Detect which cell encompasses the target text, then output its [X, Y] center coordinate. 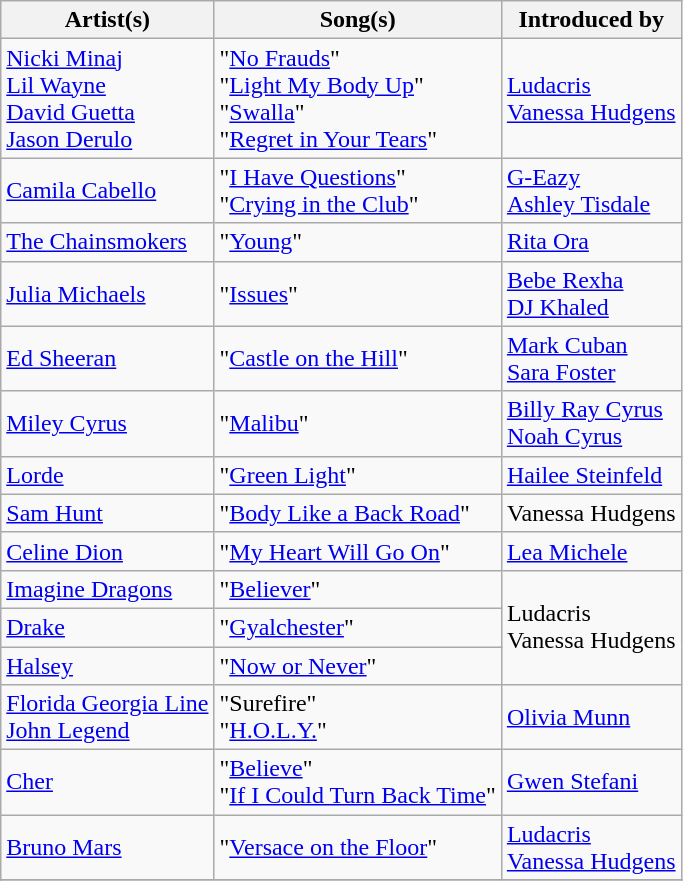
Sam Hunt [108, 513]
Mark CubanSara Foster [591, 358]
Imagine Dragons [108, 589]
"Believer" [358, 589]
Hailee Steinfeld [591, 475]
Rita Ora [591, 242]
Miley Cyrus [108, 424]
"Malibu" [358, 424]
Vanessa Hudgens [591, 513]
"Issues" [358, 294]
"Castle on the Hill" [358, 358]
Cher [108, 782]
Ed Sheeran [108, 358]
Olivia Munn [591, 718]
"Versace on the Floor" [358, 848]
Billy Ray CyrusNoah Cyrus [591, 424]
Florida Georgia LineJohn Legend [108, 718]
"Believe" "If I Could Turn Back Time" [358, 782]
Song(s) [358, 20]
"No Frauds""Light My Body Up""Swalla""Regret in Your Tears" [358, 98]
"Now or Never" [358, 665]
"Surefire""H.O.L.Y." [358, 718]
"Body Like a Back Road" [358, 513]
Bebe RexhaDJ Khaled [591, 294]
"My Heart Will Go On" [358, 551]
"Green Light" [358, 475]
Julia Michaels [108, 294]
G-EazyAshley Tisdale [591, 190]
The Chainsmokers [108, 242]
Artist(s) [108, 20]
"I Have Questions""Crying in the Club" [358, 190]
"Gyalchester" [358, 627]
Nicki MinajLil WayneDavid GuettaJason Derulo [108, 98]
Introduced by [591, 20]
Lea Michele [591, 551]
"Young" [358, 242]
Gwen Stefani [591, 782]
Camila Cabello [108, 190]
Celine Dion [108, 551]
Lorde [108, 475]
Halsey [108, 665]
Bruno Mars [108, 848]
Drake [108, 627]
